Pinpoint the cell where the given text exists, returning its (X, Y) midpoint coordinate. 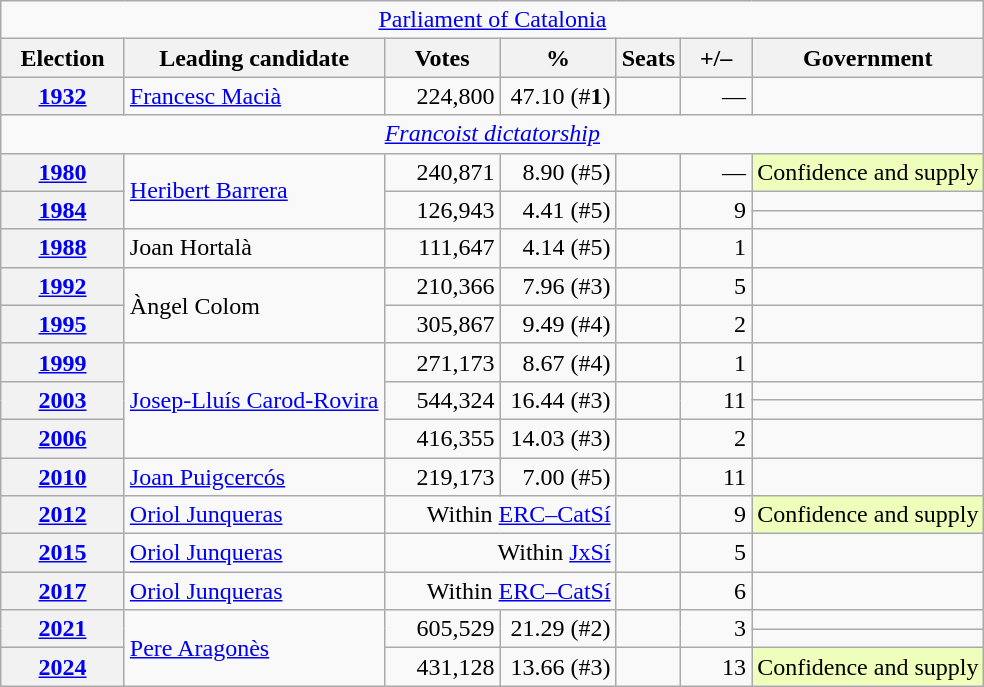
2012 (63, 515)
13.66 (#3) (558, 667)
1999 (63, 362)
7.96 (#3) (558, 286)
1980 (63, 172)
431,128 (442, 667)
Votes (442, 58)
224,800 (442, 96)
21.29 (#2) (558, 629)
1988 (63, 248)
240,871 (442, 172)
271,173 (442, 362)
416,355 (442, 438)
Francesc Macià (254, 96)
2003 (63, 400)
Àngel Colom (254, 305)
210,366 (442, 286)
2017 (63, 591)
13 (716, 667)
Pere Aragonès (254, 648)
2010 (63, 477)
544,324 (442, 400)
4.41 (#5) (558, 210)
Heribert Barrera (254, 191)
1984 (63, 210)
1995 (63, 324)
219,173 (442, 477)
Francoist dictatorship (492, 134)
Within JxSí (500, 553)
% (558, 58)
9.49 (#4) (558, 324)
Parliament of Catalonia (492, 20)
1932 (63, 96)
126,943 (442, 210)
Leading candidate (254, 58)
2015 (63, 553)
7.00 (#5) (558, 477)
47.10 (#1) (558, 96)
Seats (648, 58)
2006 (63, 438)
Joan Puigcercós (254, 477)
6 (716, 591)
3 (716, 629)
2024 (63, 667)
Joan Hortalà (254, 248)
Government (868, 58)
Election (63, 58)
Josep-Lluís Carod-Rovira (254, 400)
16.44 (#3) (558, 400)
1992 (63, 286)
+/– (716, 58)
4.14 (#5) (558, 248)
605,529 (442, 629)
2021 (63, 629)
8.67 (#4) (558, 362)
14.03 (#3) (558, 438)
111,647 (442, 248)
305,867 (442, 324)
8.90 (#5) (558, 172)
